For the text-containing cell, return its midpoint in (X, Y) coordinate format. 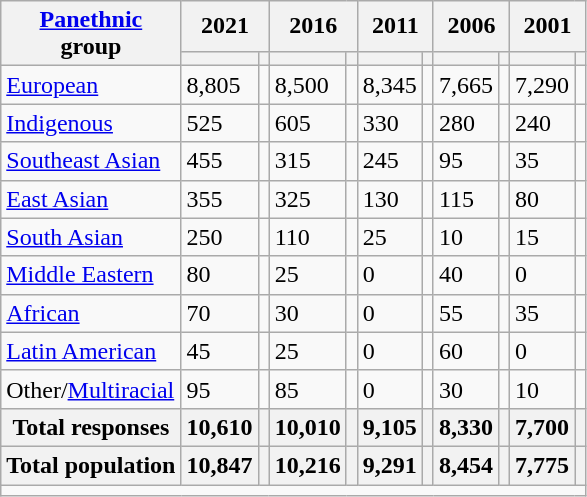
60 (466, 351)
605 (308, 123)
9,105 (390, 427)
2021 (225, 26)
330 (390, 123)
Total population (91, 465)
7,775 (542, 465)
115 (466, 199)
55 (466, 313)
40 (466, 275)
Total responses (91, 427)
Other/Multiracial (91, 389)
East Asian (91, 199)
Latin American (91, 351)
Southeast Asian (91, 161)
Indigenous (91, 123)
African (91, 313)
45 (220, 351)
Panethnicgroup (91, 34)
8,330 (466, 427)
245 (390, 161)
315 (308, 161)
8,500 (308, 85)
10,010 (308, 427)
2006 (471, 26)
130 (390, 199)
9,291 (390, 465)
250 (220, 237)
325 (308, 199)
7,700 (542, 427)
10,847 (220, 465)
70 (220, 313)
2011 (395, 26)
7,290 (542, 85)
8,454 (466, 465)
455 (220, 161)
10,216 (308, 465)
2001 (548, 26)
110 (308, 237)
280 (466, 123)
10,610 (220, 427)
8,805 (220, 85)
7,665 (466, 85)
South Asian (91, 237)
European (91, 85)
240 (542, 123)
355 (220, 199)
Middle Eastern (91, 275)
8,345 (390, 85)
85 (308, 389)
15 (542, 237)
525 (220, 123)
2016 (313, 26)
